Scan for the cell matching the given text and deliver its [X, Y] coordinate at center. 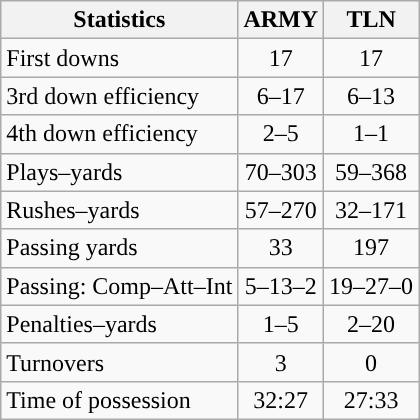
32–171 [372, 210]
4th down efficiency [120, 134]
27:33 [372, 400]
6–13 [372, 96]
Turnovers [120, 362]
0 [372, 362]
Statistics [120, 20]
First downs [120, 58]
TLN [372, 20]
2–20 [372, 324]
Passing yards [120, 248]
70–303 [281, 172]
ARMY [281, 20]
19–27–0 [372, 286]
32:27 [281, 400]
33 [281, 248]
5–13–2 [281, 286]
3 [281, 362]
6–17 [281, 96]
Time of possession [120, 400]
Rushes–yards [120, 210]
197 [372, 248]
1–5 [281, 324]
57–270 [281, 210]
1–1 [372, 134]
59–368 [372, 172]
3rd down efficiency [120, 96]
Plays–yards [120, 172]
2–5 [281, 134]
Penalties–yards [120, 324]
Passing: Comp–Att–Int [120, 286]
